Return [X, Y] of the center of cell containing provided text 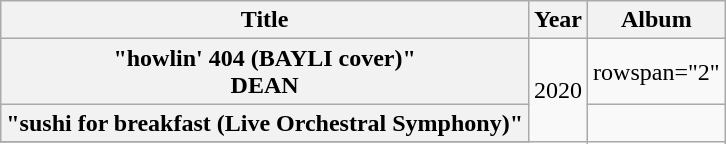
"howlin' 404 (BAYLI cover)" DEAN [265, 72]
Year [558, 20]
2020 [558, 90]
Title [265, 20]
rowspan="2" [657, 72]
Album [657, 20]
"sushi for breakfast (Live Orchestral Symphony)" [265, 123]
